Find where the given text appears and provide that cell's center as [x, y] coordinate. 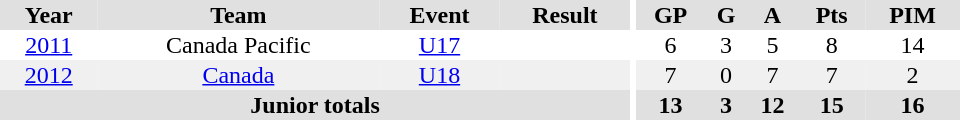
5 [773, 45]
0 [726, 75]
Year [48, 15]
Team [238, 15]
13 [670, 105]
2011 [48, 45]
U17 [439, 45]
16 [912, 105]
U18 [439, 75]
6 [670, 45]
Canada Pacific [238, 45]
Canada [238, 75]
GP [670, 15]
Event [439, 15]
8 [832, 45]
G [726, 15]
Pts [832, 15]
2 [912, 75]
A [773, 15]
PIM [912, 15]
Result [566, 15]
2012 [48, 75]
Junior totals [315, 105]
12 [773, 105]
15 [832, 105]
14 [912, 45]
